Pinpoint the cell where the given text exists, returning its [X, Y] midpoint coordinate. 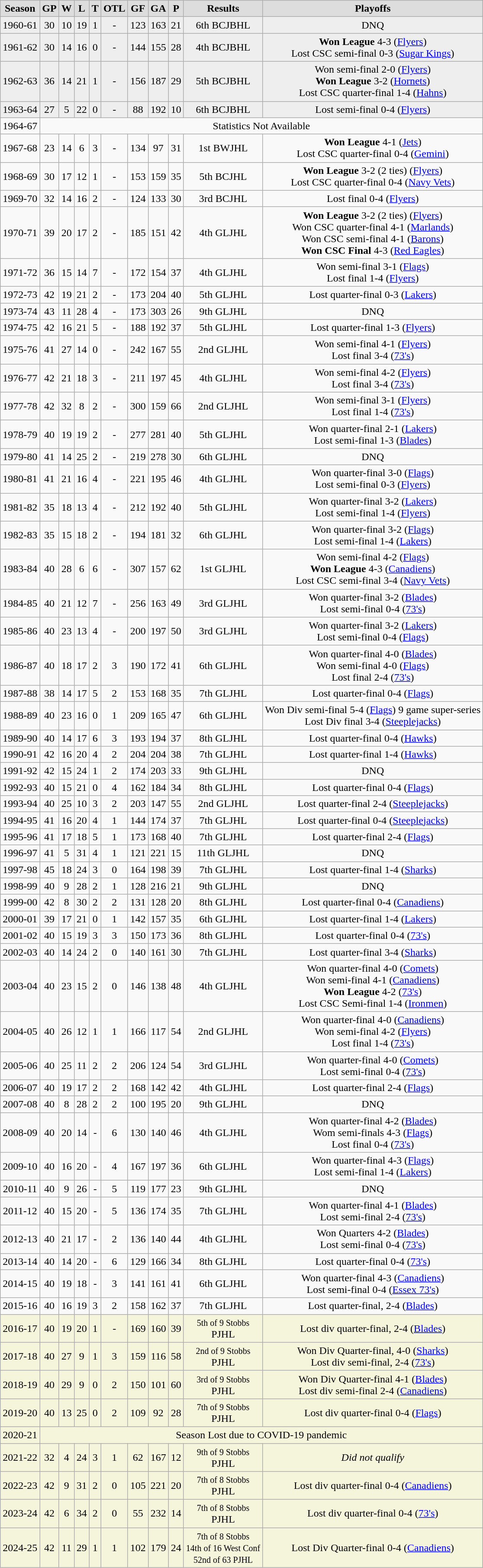
146 [138, 986]
102 [138, 1548]
138 [158, 986]
160 [158, 1328]
Lost quarter-final, 2-4 (Blades) [373, 1306]
47 [176, 715]
216 [158, 886]
Won quarter-final 4-0 (Comets)Won semi-final 4-1 (Canadiens)Won League 4-2 (73's)Lost CSC Semi-final 1-4 (Ironmen) [373, 986]
Lost quarter-final 3-4 (Sharks) [373, 952]
2014-15 [20, 1283]
151 [158, 233]
Lost quarter-final 1-4 (Hawks) [373, 755]
Won Div semi-final 5-4 (Flags) 9 game super-seriesLost Div final 3-4 (Steeplejacks) [373, 715]
7th of 9 StobbsPJHL [223, 1412]
Won semi-final 3-1 (Flyers)Lost final 1-4 (73's) [373, 406]
9th of 9 StobbsPJHL [223, 1457]
1969-70 [20, 198]
193 [138, 738]
97 [158, 148]
1962-63 [20, 81]
Won quarter-final 4-1 (Blades)Lost semi-final 2-4 (73's) [373, 1211]
1994-95 [20, 820]
100 [138, 1104]
Statistics Not Available [261, 126]
1997-98 [20, 870]
Lost quarter-final 1-4 (Sharks) [373, 870]
1963-64 [20, 109]
OTL [114, 9]
121 [138, 853]
Won quarter-final 2-1 (Lakers)Lost semi-final 1-3 (Blades) [373, 434]
Won quarter-final 3-0 (Flags)Lost semi-final 0-3 (Flyers) [373, 479]
Lost div quarter-final, 2-4 (Blades) [373, 1328]
Did not qualify [373, 1457]
2010-11 [20, 1189]
2008-09 [20, 1133]
278 [158, 457]
T [95, 9]
2011-12 [20, 1211]
Won League 4-3 (Flyers)Lost CSC semi-final 0-3 (Sugar Kings) [373, 48]
Won semi-final 3-1 (Flags)Lost final 1-4 (Flyers) [373, 272]
Playoffs [373, 9]
179 [158, 1548]
158 [138, 1306]
Won League 4-1 (Jets)Lost CSC quarter-final 0-4 (Gemini) [373, 148]
Won semi-final 4-2 (Flags)Won League 4-3 (Canadiens)Lost CSC semi-final 3-4 (Navy Vets) [373, 569]
Won semi-final 4-1 (Flyers)Lost final 3-4 (73's) [373, 350]
7th of 8 Stobbs14th of 16 West Conf52nd of 63 PJHL [223, 1548]
Lost div quarter-final 0-4 (Flags) [373, 1412]
129 [138, 1261]
219 [138, 457]
2013-14 [20, 1261]
155 [158, 48]
Lost semi-final 0-4 (Flyers) [373, 109]
116 [158, 1356]
1982-83 [20, 535]
1970-71 [20, 233]
60 [176, 1385]
Won quarter-final 3-2 (Lakers)Lost semi-final 1-4 (Flyers) [373, 507]
1996-97 [20, 853]
Season Lost due to COVID-19 pandemic [261, 1435]
131 [138, 902]
134 [138, 148]
Won League 3-2 (2 ties) (Flyers)Lost CSC quarter-final 0-4 (Navy Vets) [373, 176]
105 [138, 1486]
2016-17 [20, 1328]
Lost quarter-final 0-4 (Hawks) [373, 738]
281 [158, 434]
4th BCJBHL [223, 48]
Lost quarter-final 1-3 (Flyers) [373, 328]
Won Div Quarter-final, 4-0 (Sharks)Lost div semi-final, 2-4 (73's) [373, 1356]
66 [176, 406]
141 [138, 1283]
1981-82 [20, 507]
Won semi-final 4-2 (Flyers)Lost final 3-4 (73's) [373, 378]
3rd BCJHL [223, 198]
123 [138, 25]
Won quarter-final 4-2 (Blades)Wom semi-finals 4-3 (Flags)Lost final 0-4 (73's) [373, 1133]
1971-72 [20, 272]
5th of 9 StobbsPJHL [223, 1328]
Lost Div Quarter-final 0-4 (Canadiens) [373, 1548]
2019-20 [20, 1412]
303 [158, 311]
P [176, 9]
190 [138, 665]
1992-93 [20, 787]
1986-87 [20, 665]
5th BCJBHL [223, 81]
Won quarter-final 4-3 (Flags)Lost semi-final 1-4 (Lakers) [373, 1167]
1977-78 [20, 406]
1972-73 [20, 294]
1984-85 [20, 603]
1979-80 [20, 457]
W [67, 9]
154 [158, 272]
5th BCJHL [223, 176]
1960-61 [20, 25]
2nd of 9 StobbsPJHL [223, 1356]
1976-77 [20, 378]
130 [138, 1133]
2009-10 [20, 1167]
2000-01 [20, 919]
3rd of 9 StobbsPJHL [223, 1385]
185 [138, 233]
Lost quarter-final 0-3 (Lakers) [373, 294]
Won League 3-2 (2 ties) (Flyers)Won CSC quarter-final 4-1 (Marlands)Won CSC semi-final 4-1 (Barons)Won CSC Final 4-3 (Red Eagles) [373, 233]
209 [138, 715]
44 [176, 1239]
50 [176, 631]
1998-99 [20, 886]
Lost div quarter-final 0-4 (73's) [373, 1514]
2022-23 [20, 1486]
Won quarter-final 3-2 (Lakers)Lost semi-final 0-4 (Flags) [373, 631]
200 [138, 631]
1968-69 [20, 176]
109 [138, 1412]
147 [158, 804]
GA [158, 9]
49 [176, 603]
1983-84 [20, 569]
1st GLJHL [223, 569]
232 [158, 1514]
2007-08 [20, 1104]
181 [158, 535]
300 [138, 406]
198 [158, 870]
Won semi-final 2-0 (Flyers)Won League 3-2 (Hornets)Lost CSC quarter-final 1-4 (Hahns) [373, 81]
1978-79 [20, 434]
Won Div Quarter-final 4-1 (Blades)Lost div semi-final 2-4 (Canadiens) [373, 1385]
Won quarter-final 3-2 (Blades)Lost semi-final 0-4 (73's) [373, 603]
43 [49, 311]
2006-07 [20, 1088]
33 [176, 771]
GF [138, 9]
Lost quarter-final 0-4 (Canadiens) [373, 902]
Lost quarter-final 2-4 (Steeplejacks) [373, 804]
1990-91 [20, 755]
1993-94 [20, 804]
119 [138, 1189]
Won Quarters 4-2 (Blades)Lost semi-final 0-4 (73's) [373, 1239]
88 [138, 109]
92 [158, 1412]
1985-86 [20, 631]
1987-88 [20, 693]
Results [223, 9]
1989-90 [20, 738]
1973-74 [20, 311]
1964-67 [20, 126]
58 [176, 1356]
165 [158, 715]
Won quarter-final 4-0 (Blades)Won semi-final 4-0 (Flags)Lost final 2-4 (73's) [373, 665]
177 [158, 1189]
48 [176, 986]
2021-22 [20, 1457]
11th GLJHL [223, 853]
Lost final 0-4 (Flyers) [373, 198]
1988-89 [20, 715]
1999-00 [20, 902]
Lost div quarter-final 0-4 (Canadiens) [373, 1486]
2024-25 [20, 1548]
164 [138, 870]
307 [138, 569]
256 [138, 603]
2020-21 [20, 1435]
2005-06 [20, 1066]
2003-04 [20, 986]
1974-75 [20, 328]
22 [81, 109]
2023-24 [20, 1514]
L [81, 9]
2002-03 [20, 952]
212 [138, 507]
Won quarter-final 4-3 (Canadiens)Lost semi-final 0-4 (Essex 73's) [373, 1283]
2004-05 [20, 1031]
1961-62 [20, 48]
2018-19 [20, 1385]
2001-02 [20, 935]
242 [138, 350]
GP [49, 9]
117 [158, 1031]
1980-81 [20, 479]
211 [138, 378]
Lost quarter-final 1-4 (Lakers) [373, 919]
206 [138, 1066]
1967-68 [20, 148]
Won quarter-final 4-0 (Comets)Lost semi-final 0-4 (73's) [373, 1066]
187 [158, 81]
1st BWJHL [223, 148]
2017-18 [20, 1356]
2015-16 [20, 1306]
133 [158, 198]
1975-76 [20, 350]
156 [138, 81]
Won quarter-final 3-2 (Flags)Lost semi-final 1-4 (Lakers) [373, 535]
Won quarter-final 4-0 (Canadiens)Won semi-final 4-2 (Flyers)Lost final 1-4 (73's) [373, 1031]
Season [20, 9]
277 [138, 434]
Lost quarter-final 0-4 (Steeplejacks) [373, 820]
2012-13 [20, 1239]
169 [138, 1328]
1995-96 [20, 837]
101 [158, 1385]
188 [138, 328]
184 [158, 787]
1991-92 [20, 771]
